Detect which cell encompasses the target text, then output its [x, y] center coordinate. 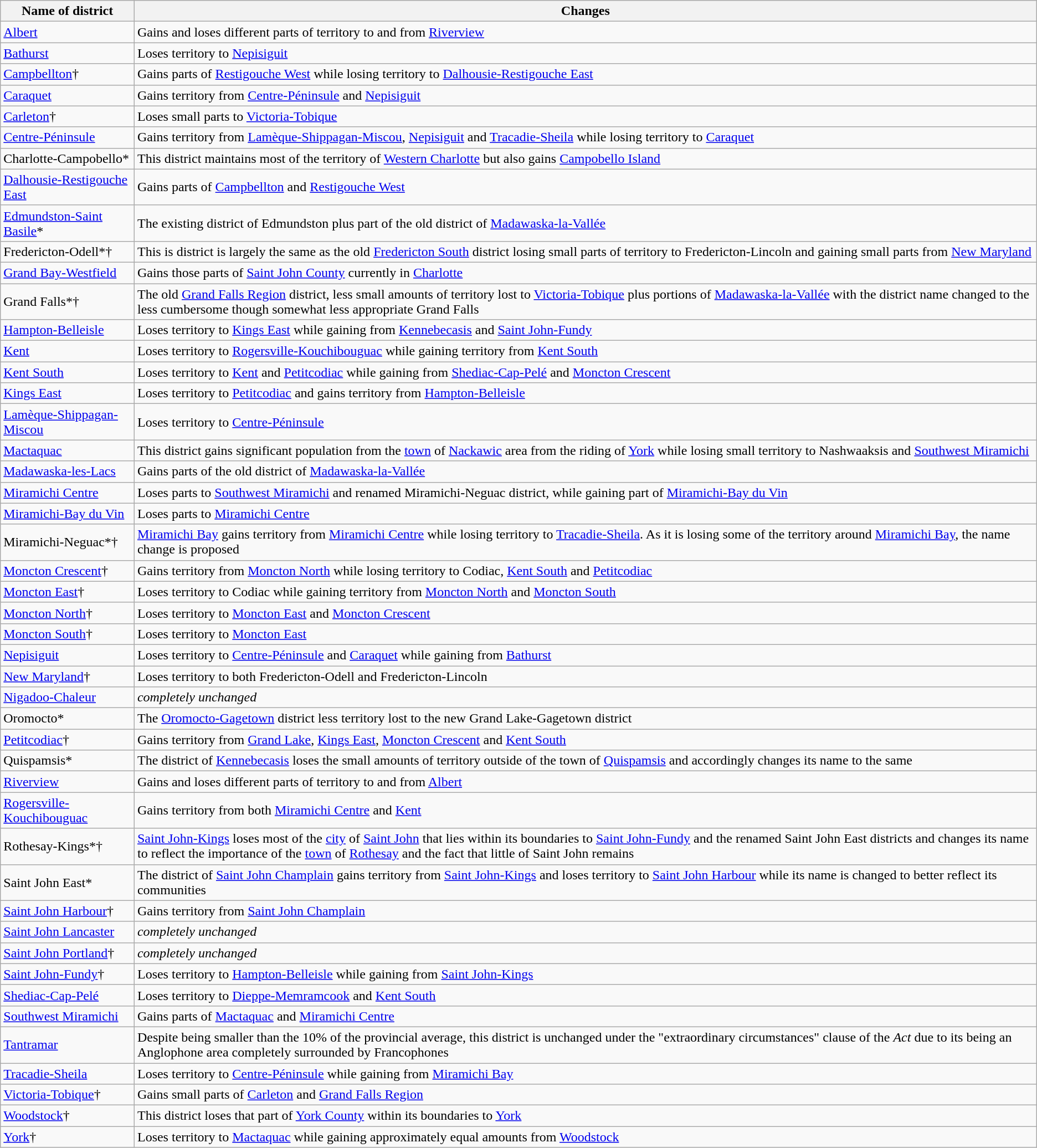
Victoria-Tobique† [68, 1095]
Charlotte-Campobello* [68, 158]
Moncton East† [68, 592]
Loses territory to Nepisiguit [585, 53]
Loses territory to Centre-Péninsule and Caraquet while gaining from Bathurst [585, 655]
Gains parts of Restigouche West while losing territory to Dalhousie-Restigouche East [585, 74]
Saint John Harbour† [68, 911]
Fredericton-Odell*† [68, 252]
Gains and loses different parts of territory to and from Albert [585, 782]
Gains territory from both Miramichi Centre and Kent [585, 810]
Tantramar [68, 1045]
Caraquet [68, 95]
Saint John Portland† [68, 953]
Bathurst [68, 53]
This district loses that part of York County within its boundaries to York [585, 1116]
Gains small parts of Carleton and Grand Falls Region [585, 1095]
Name of district [68, 11]
Loses territory to Kings East while gaining from Kennebecasis and Saint John-Fundy [585, 330]
Edmundston-Saint Basile* [68, 223]
Woodstock† [68, 1116]
The existing district of Edmundston plus part of the old district of Madawaska-la-Vallée [585, 223]
Loses territory to Mactaquac while gaining approximately equal amounts from Woodstock [585, 1137]
Gains parts of the old district of Madawaska-la-Vallée [585, 471]
Loses territory to Hampton-Belleisle while gaining from Saint John-Kings [585, 974]
Loses territory to Moncton East and Moncton Crescent [585, 613]
Grand Bay-Westfield [68, 273]
Loses territory to both Fredericton-Odell and Fredericton-Lincoln [585, 676]
Grand Falls*† [68, 301]
Kings East [68, 393]
Southwest Miramichi [68, 1016]
Lamèque-Shippagan-Miscou [68, 422]
Kent [68, 351]
Gains territory from Lamèque-Shippagan-Miscou, Nepisiguit and Tracadie-Sheila while losing territory to Caraquet [585, 137]
The district of Kennebecasis loses the small amounts of territory outside of the town of Quispamsis and accordingly changes its name to the same [585, 761]
Miramichi-Neguac*† [68, 542]
Centre-Péninsule [68, 137]
Petitcodiac† [68, 740]
Riverview [68, 782]
Carleton† [68, 116]
York† [68, 1137]
Tracadie-Sheila [68, 1073]
Loses territory to Rogersville-Kouchibouguac while gaining territory from Kent South [585, 351]
Gains parts of Campbellton and Restigouche West [585, 187]
Loses territory to Petitcodiac and gains territory from Hampton-Belleisle [585, 393]
Changes [585, 11]
Quispamsis* [68, 761]
Gains parts of Mactaquac and Miramichi Centre [585, 1016]
Dalhousie-Restigouche East [68, 187]
Saint John East* [68, 882]
Loses parts to Miramichi Centre [585, 514]
Gains territory from Saint John Champlain [585, 911]
Nigadoo-Chaleur [68, 698]
Campbellton† [68, 74]
Rothesay-Kings*† [68, 847]
Loses territory to Codiac while gaining territory from Moncton North and Moncton South [585, 592]
Loses territory to Dieppe-Memramcook and Kent South [585, 995]
This district maintains most of the territory of Western Charlotte but also gains Campobello Island [585, 158]
Saint John-Fundy† [68, 974]
Loses small parts to Victoria-Tobique [585, 116]
Gains and loses different parts of territory to and from Riverview [585, 32]
Nepisiguit [68, 655]
Hampton-Belleisle [68, 330]
Loses territory to Centre-Péninsule [585, 422]
Loses territory to Centre-Péninsule while gaining from Miramichi Bay [585, 1073]
Rogersville-Kouchibouguac [68, 810]
Albert [68, 32]
Gains territory from Grand Lake, Kings East, Moncton Crescent and Kent South [585, 740]
Oromocto* [68, 719]
Loses territory to Kent and Petitcodiac while gaining from Shediac-Cap-Pelé and Moncton Crescent [585, 372]
New Maryland† [68, 676]
Madawaska-les-Lacs [68, 471]
Loses territory to Moncton East [585, 634]
Kent South [68, 372]
The Oromocto-Gagetown district less territory lost to the new Grand Lake-Gagetown district [585, 719]
Miramichi-Bay du Vin [68, 514]
Gains territory from Centre-Péninsule and Nepisiguit [585, 95]
Shediac-Cap-Pelé [68, 995]
Saint John Lancaster [68, 932]
Gains territory from Moncton North while losing territory to Codiac, Kent South and Petitcodiac [585, 571]
Mactaquac [68, 450]
Miramichi Centre [68, 493]
Moncton South† [68, 634]
Moncton North† [68, 613]
Loses parts to Southwest Miramichi and renamed Miramichi-Neguac district, while gaining part of Miramichi-Bay du Vin [585, 493]
Moncton Crescent† [68, 571]
Gains those parts of Saint John County currently in Charlotte [585, 273]
